Pinpoint the cell where the given text exists, returning its (X, Y) midpoint coordinate. 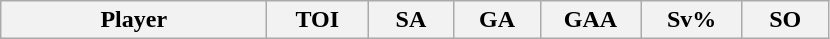
GA (497, 20)
GAA (590, 20)
TOI (318, 20)
SO (785, 20)
Player (134, 20)
SA (411, 20)
Sv% (692, 20)
